Return (X, Y) of the center of cell containing provided text 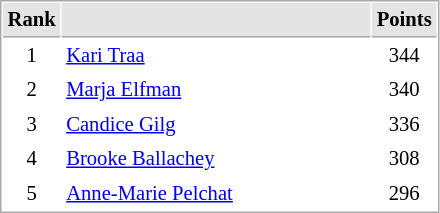
Anne-Marie Pelchat (216, 194)
Candice Gilg (216, 124)
296 (404, 194)
308 (404, 158)
344 (404, 56)
5 (32, 194)
Kari Traa (216, 56)
Rank (32, 20)
1 (32, 56)
340 (404, 90)
Marja Elfman (216, 90)
2 (32, 90)
3 (32, 124)
336 (404, 124)
Brooke Ballachey (216, 158)
Points (404, 20)
4 (32, 158)
